Determine the (x, y) coordinate at the center of the cell enclosing the given text.  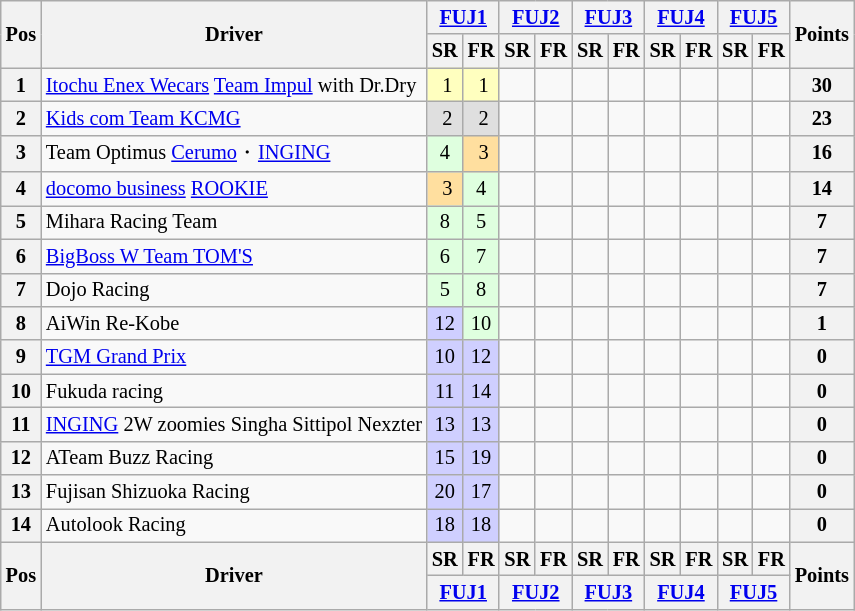
Autolook Racing (234, 525)
Dojo Racing (234, 290)
30 (822, 85)
TGM Grand Prix (234, 357)
Fukuda racing (234, 391)
17 (482, 492)
Itochu Enex Wecars Team Impul with Dr.Dry (234, 85)
BigBoss W Team TOM'S (234, 256)
Team Optimus Cerumo・INGING (234, 154)
Kids com Team KCMG (234, 118)
AiWin Re-Kobe (234, 323)
20 (445, 492)
23 (822, 118)
Mihara Racing Team (234, 222)
INGING 2W zoomies Singha Sittipol Nexzter (234, 424)
Fujisan Shizuoka Racing (234, 492)
16 (822, 154)
ATeam Buzz Racing (234, 458)
15 (445, 458)
9 (21, 357)
docomo business ROOKIE (234, 189)
19 (482, 458)
